Provide the (x, y) coordinate of the cell's center where the given text is located.  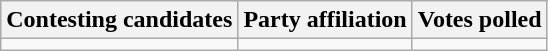
Party affiliation (325, 20)
Contesting candidates (120, 20)
Votes polled (480, 20)
